Extract the [X, Y] coordinate from the center of the cell holding the provided text.  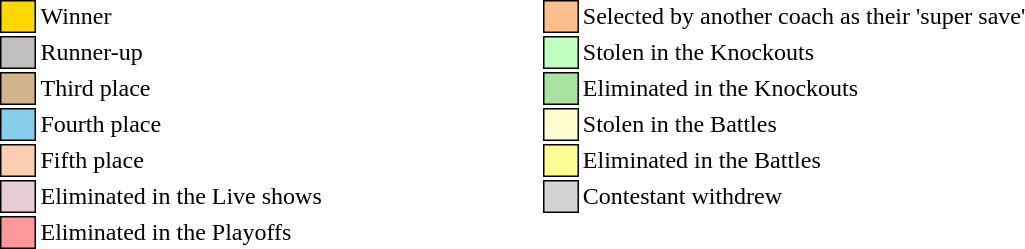
Eliminated in the Live shows [181, 196]
Third place [181, 88]
Fifth place [181, 160]
Eliminated in the Playoffs [181, 232]
Winner [181, 16]
Runner-up [181, 52]
Fourth place [181, 124]
